Search for the cell housing the specified text and yield its [X, Y] center coordinate. 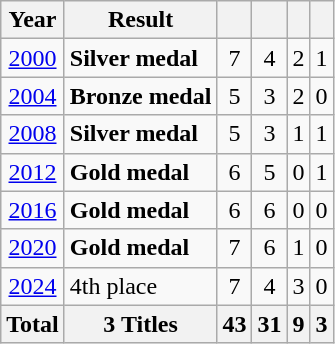
Bronze medal [140, 96]
2024 [33, 286]
Result [140, 20]
2020 [33, 248]
Total [33, 324]
4th place [140, 286]
2008 [33, 134]
2004 [33, 96]
Year [33, 20]
43 [234, 324]
2016 [33, 210]
31 [270, 324]
3 Titles [140, 324]
2012 [33, 172]
9 [298, 324]
2000 [33, 58]
